Provide the [X, Y] coordinate of the cell's center where the given text is located.  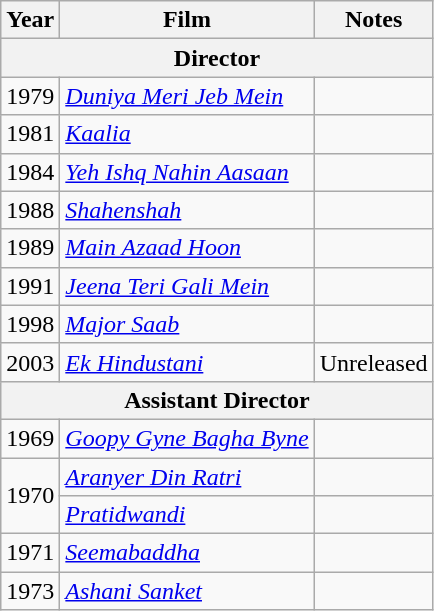
Seemabaddha [187, 553]
1971 [30, 553]
Pratidwandi [187, 515]
Ek Hindustani [187, 362]
2003 [30, 362]
Duniya Meri Jeb Mein [187, 96]
1984 [30, 172]
Year [30, 20]
Shahenshah [187, 210]
Film [187, 20]
1988 [30, 210]
Director [217, 58]
Yeh Ishq Nahin Aasaan [187, 172]
Assistant Director [217, 400]
Major Saab [187, 324]
Unreleased [374, 362]
Aranyer Din Ratri [187, 477]
Ashani Sanket [187, 591]
Kaalia [187, 134]
1969 [30, 438]
1970 [30, 496]
1973 [30, 591]
1979 [30, 96]
1991 [30, 286]
1981 [30, 134]
Notes [374, 20]
Main Azaad Hoon [187, 248]
1998 [30, 324]
1989 [30, 248]
Goopy Gyne Bagha Byne [187, 438]
Jeena Teri Gali Mein [187, 286]
